Scan for the cell matching the given text and deliver its [X, Y] coordinate at center. 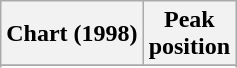
Chart (1998) [72, 34]
Peakposition [189, 34]
